Locate the cell with the specified text and output its [x, y] center coordinate. 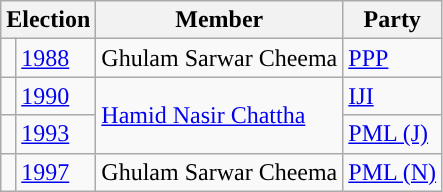
Election [48, 20]
1997 [56, 172]
Hamid Nasir Chattha [220, 115]
1990 [56, 96]
PML (J) [392, 134]
IJI [392, 96]
PML (N) [392, 172]
Party [392, 20]
Member [220, 20]
1993 [56, 134]
PPP [392, 58]
1988 [56, 58]
